Identify which cell holds the provided text, then report its (X, Y) central coordinate. 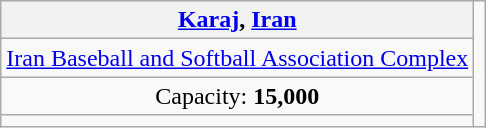
Iran Baseball and Softball Association Complex (238, 58)
Capacity: 15,000 (238, 96)
Karaj, Iran (238, 20)
